For the text-containing cell, return its midpoint in (X, Y) coordinate format. 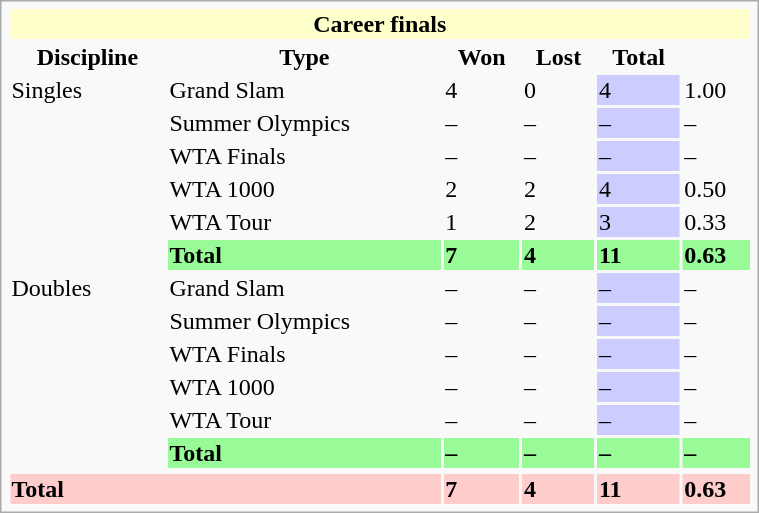
1.00 (716, 90)
Discipline (88, 57)
1 (482, 222)
0.33 (716, 222)
3 (638, 222)
0 (559, 90)
Lost (559, 57)
0.50 (716, 189)
Doubles (88, 370)
Career finals (380, 24)
Won (482, 57)
Singles (88, 172)
Type (304, 57)
